Pinpoint the cell where the given text exists, returning its (x, y) midpoint coordinate. 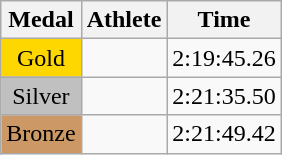
Bronze (41, 134)
2:21:35.50 (224, 96)
Time (224, 20)
Silver (41, 96)
Gold (41, 58)
Athlete (124, 20)
Medal (41, 20)
2:21:49.42 (224, 134)
2:19:45.26 (224, 58)
